Extract the (x, y) coordinate from the center of the cell holding the provided text.  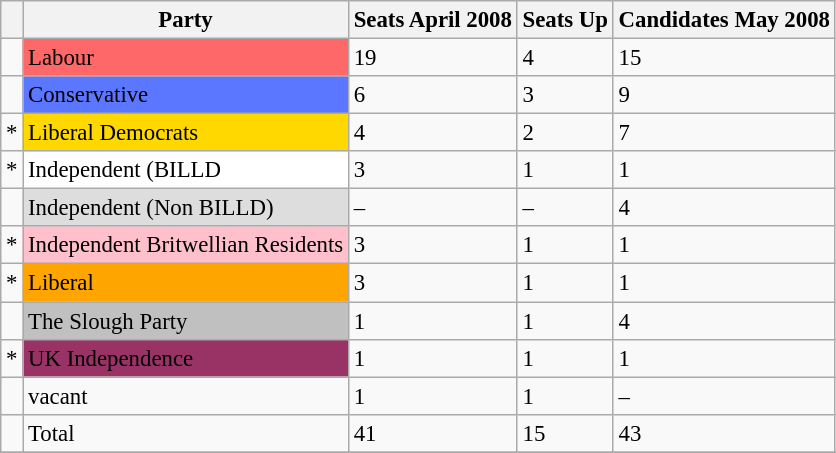
7 (724, 133)
41 (432, 433)
Labour (186, 58)
Conservative (186, 95)
vacant (186, 396)
The Slough Party (186, 321)
Candidates May 2008 (724, 20)
Total (186, 433)
Party (186, 20)
Liberal Democrats (186, 133)
2 (565, 133)
Liberal (186, 283)
Seats April 2008 (432, 20)
Independent (BILLD (186, 170)
9 (724, 95)
Seats Up (565, 20)
Independent (Non BILLD) (186, 208)
43 (724, 433)
Independent Britwellian Residents (186, 245)
UK Independence (186, 358)
19 (432, 58)
6 (432, 95)
